For the text-containing cell, return its midpoint in (x, y) coordinate format. 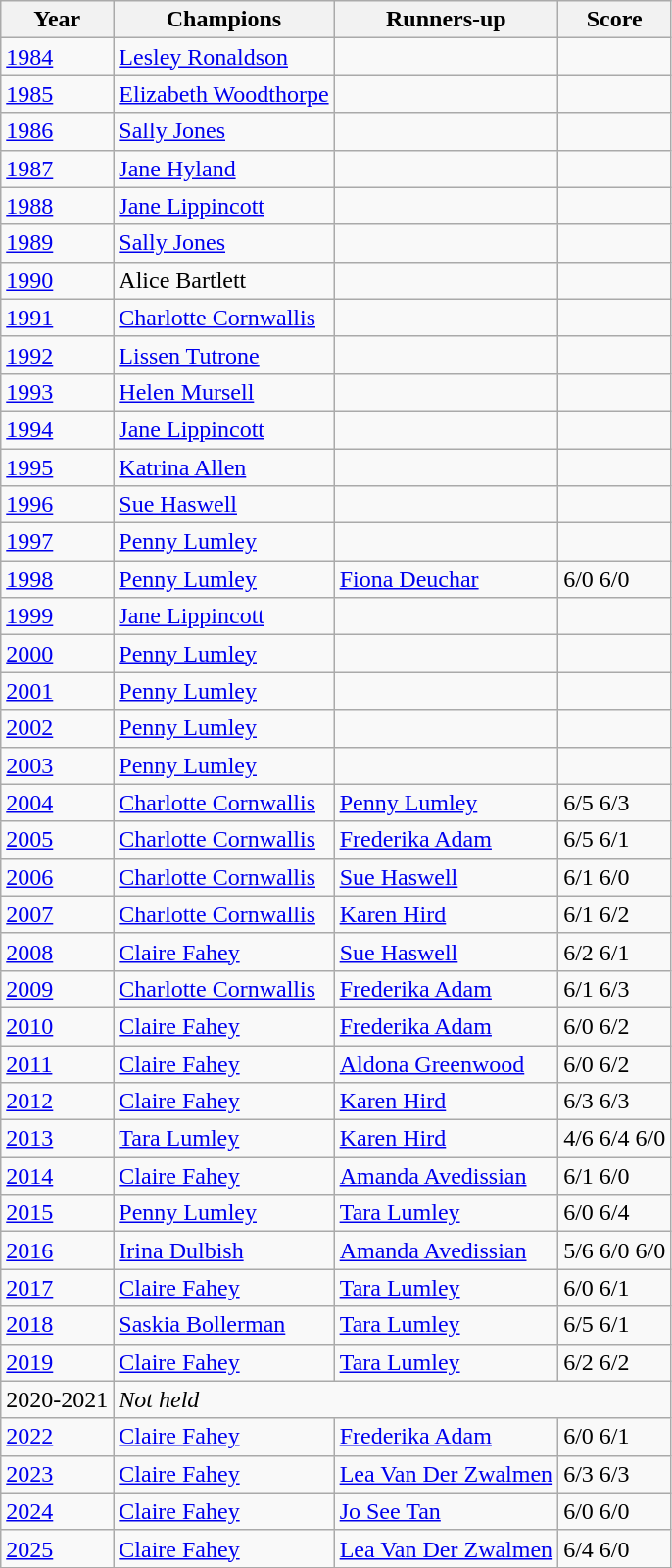
5/6 6/0 6/0 (615, 1250)
2000 (57, 654)
1994 (57, 429)
2017 (57, 1288)
2010 (57, 1026)
1999 (57, 616)
Alice Bartlett (223, 280)
Helen Mursell (223, 392)
2011 (57, 1063)
6/4 6/0 (615, 1548)
Lesley Ronaldson (223, 57)
1986 (57, 131)
2003 (57, 765)
Fiona Deuchar (447, 579)
Saskia Bollerman (223, 1325)
6/5 6/3 (615, 803)
2004 (57, 803)
2009 (57, 989)
2002 (57, 728)
2001 (57, 691)
1998 (57, 579)
Elizabeth Woodthorpe (223, 94)
Year (57, 20)
1989 (57, 243)
4/6 6/4 6/0 (615, 1139)
2018 (57, 1325)
Not held (392, 1399)
2019 (57, 1362)
1985 (57, 94)
Score (615, 20)
1997 (57, 542)
1992 (57, 355)
2020-2021 (57, 1399)
Katrina Allen (223, 467)
1995 (57, 467)
2013 (57, 1139)
1993 (57, 392)
Irina Dulbish (223, 1250)
1988 (57, 206)
2008 (57, 952)
2015 (57, 1213)
2025 (57, 1548)
2007 (57, 914)
2006 (57, 877)
6/2 6/1 (615, 952)
6/1 6/2 (615, 914)
6/1 6/3 (615, 989)
1991 (57, 318)
2022 (57, 1437)
Champions (223, 20)
Runners-up (447, 20)
Aldona Greenwood (447, 1063)
Jane Hyland (223, 169)
Jo See Tan (447, 1511)
1996 (57, 505)
1987 (57, 169)
2023 (57, 1474)
1984 (57, 57)
2014 (57, 1176)
Lissen Tutrone (223, 355)
1990 (57, 280)
2012 (57, 1102)
2005 (57, 840)
2016 (57, 1250)
6/0 6/4 (615, 1213)
2024 (57, 1511)
6/2 6/2 (615, 1362)
